Scan for the cell matching the given text and deliver its (X, Y) coordinate at center. 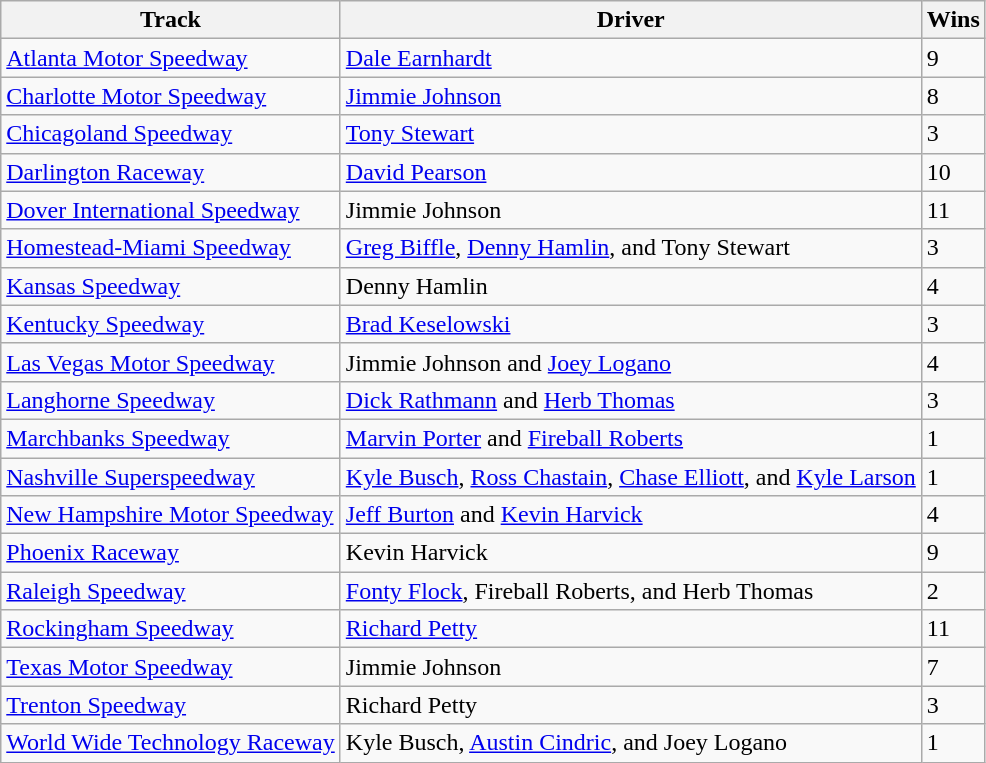
7 (953, 667)
Jeff Burton and Kevin Harvick (630, 515)
10 (953, 172)
Denny Hamlin (630, 286)
Jimmie Johnson and Joey Logano (630, 362)
Las Vegas Motor Speedway (171, 362)
Driver (630, 20)
Trenton Speedway (171, 705)
Marvin Porter and Fireball Roberts (630, 438)
Dover International Speedway (171, 210)
Homestead-Miami Speedway (171, 248)
New Hampshire Motor Speedway (171, 515)
Langhorne Speedway (171, 400)
Kansas Speedway (171, 286)
Phoenix Raceway (171, 553)
Raleigh Speedway (171, 591)
Chicagoland Speedway (171, 134)
Fonty Flock, Fireball Roberts, and Herb Thomas (630, 591)
Brad Keselowski (630, 324)
Kyle Busch, Ross Chastain, Chase Elliott, and Kyle Larson (630, 477)
Atlanta Motor Speedway (171, 58)
Wins (953, 20)
Texas Motor Speedway (171, 667)
8 (953, 96)
Kentucky Speedway (171, 324)
Greg Biffle, Denny Hamlin, and Tony Stewart (630, 248)
Nashville Superspeedway (171, 477)
Kevin Harvick (630, 553)
Rockingham Speedway (171, 629)
Darlington Raceway (171, 172)
Kyle Busch, Austin Cindric, and Joey Logano (630, 743)
2 (953, 591)
Dick Rathmann and Herb Thomas (630, 400)
Marchbanks Speedway (171, 438)
Tony Stewart (630, 134)
David Pearson (630, 172)
Dale Earnhardt (630, 58)
World Wide Technology Raceway (171, 743)
Track (171, 20)
Charlotte Motor Speedway (171, 96)
